Pinpoint the cell where the given text exists, returning its (x, y) midpoint coordinate. 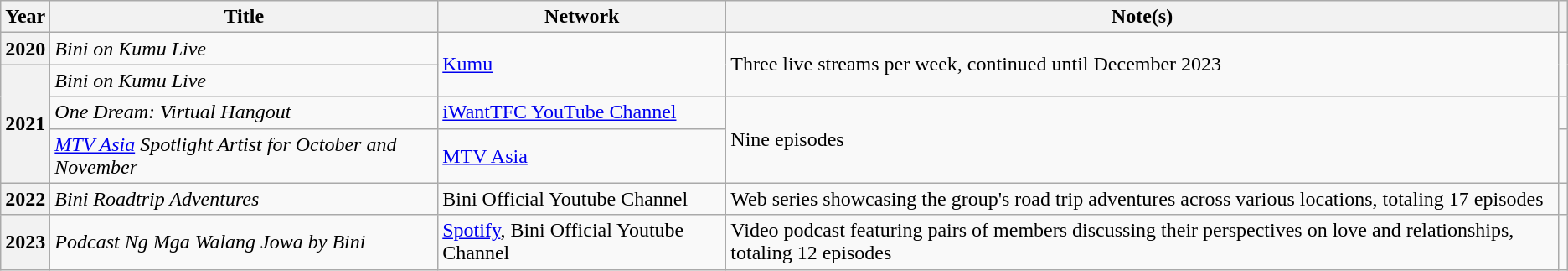
Title (245, 17)
Kumu (582, 65)
One Dream: Virtual Hangout (245, 112)
Network (582, 17)
Three live streams per week, continued until December 2023 (1142, 65)
Year (25, 17)
Podcast Ng Mga Walang Jowa by Bini (245, 242)
Bini Official Youtube Channel (582, 199)
iWantTFC YouTube Channel (582, 112)
Spotify, Bini Official Youtube Channel (582, 242)
Video podcast featuring pairs of members discussing their perspectives on love and relationships, totaling 12 episodes (1142, 242)
2022 (25, 199)
2023 (25, 242)
Nine episodes (1142, 139)
Web series showcasing the group's road trip adventures across various locations, totaling 17 episodes (1142, 199)
2021 (25, 124)
MTV Asia (582, 156)
Note(s) (1142, 17)
2020 (25, 49)
Bini Roadtrip Adventures (245, 199)
MTV Asia Spotlight Artist for October and November (245, 156)
